Identify which cell holds the provided text, then report its (x, y) central coordinate. 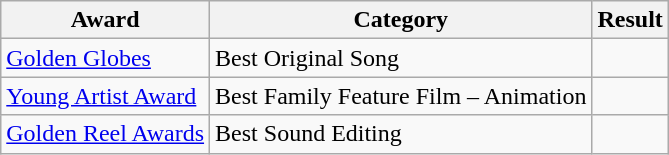
Best Sound Editing (401, 134)
Golden Globes (106, 58)
Best Family Feature Film – Animation (401, 96)
Result (630, 20)
Golden Reel Awards (106, 134)
Best Original Song (401, 58)
Young Artist Award (106, 96)
Category (401, 20)
Award (106, 20)
